Scan for the cell matching the given text and deliver its (x, y) coordinate at center. 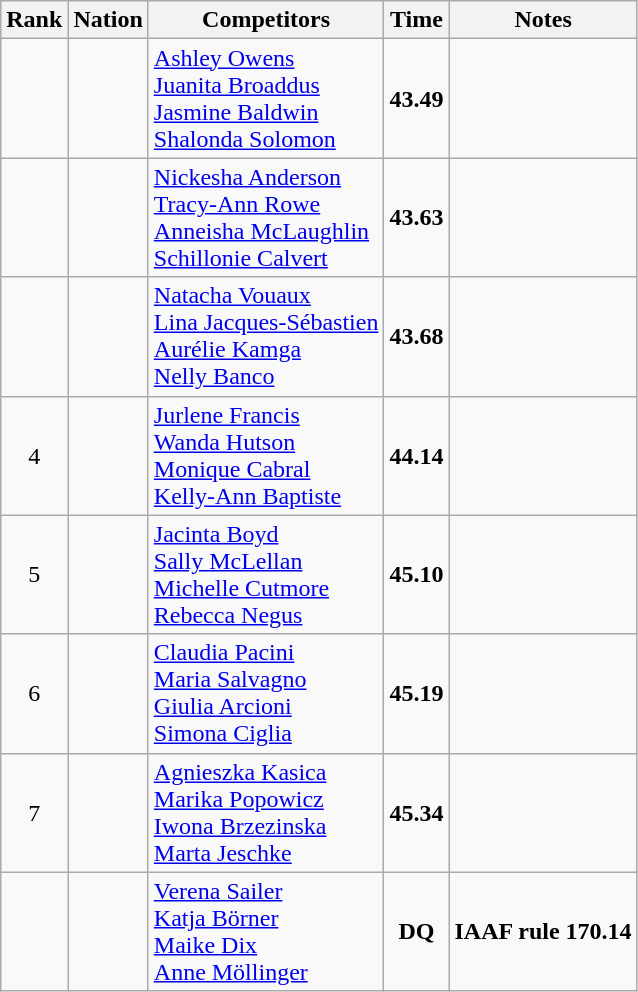
Jurlene FrancisWanda HutsonMonique CabralKelly-Ann Baptiste (266, 456)
5 (34, 574)
Claudia PaciniMaria SalvagnoGiulia ArcioniSimona Ciglia (266, 694)
43.68 (416, 336)
7 (34, 812)
Jacinta BoydSally McLellanMichelle CutmoreRebecca Negus (266, 574)
Agnieszka KasicaMarika PopowiczIwona BrzezinskaMarta Jeschke (266, 812)
Natacha VouauxLina Jacques-SébastienAurélie KamgaNelly Banco (266, 336)
43.63 (416, 218)
45.19 (416, 694)
45.10 (416, 574)
DQ (416, 932)
Ashley OwensJuanita BroaddusJasmine BaldwinShalonda Solomon (266, 98)
4 (34, 456)
Rank (34, 20)
45.34 (416, 812)
IAAF rule 170.14 (543, 932)
Notes (543, 20)
Nickesha AndersonTracy-Ann RoweAnneisha McLaughlinSchillonie Calvert (266, 218)
Competitors (266, 20)
6 (34, 694)
Verena SailerKatja BörnerMaike DixAnne Möllinger (266, 932)
44.14 (416, 456)
Time (416, 20)
43.49 (416, 98)
Nation (108, 20)
